Detect which cell encompasses the target text, then output its [X, Y] center coordinate. 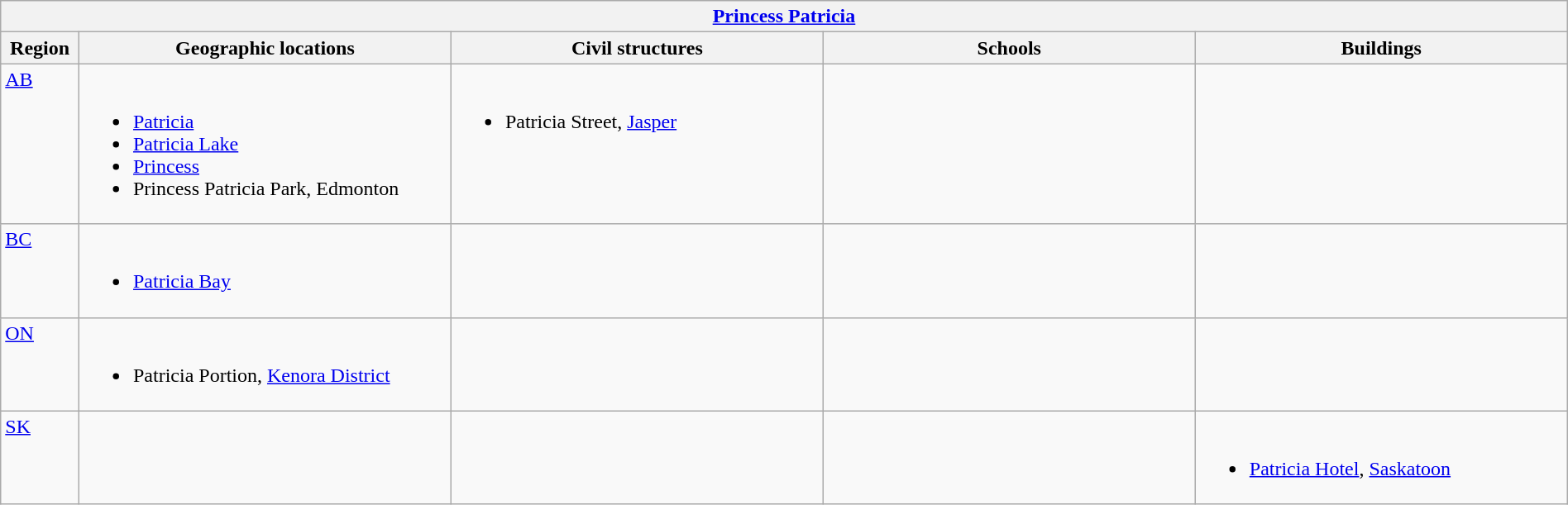
Civil structures [637, 48]
Buildings [1381, 48]
AB [40, 144]
Patricia Bay [265, 271]
Region [40, 48]
PatriciaPatricia LakePrincessPrincess Patricia Park, Edmonton [265, 144]
Geographic locations [265, 48]
ON [40, 364]
Schools [1009, 48]
Patricia Portion, Kenora District [265, 364]
Patricia Street, Jasper [637, 144]
Princess Patricia [784, 17]
Patricia Hotel, Saskatoon [1381, 458]
SK [40, 458]
BC [40, 271]
